Output the (x, y) coordinate of the center of the cell containing the given text.  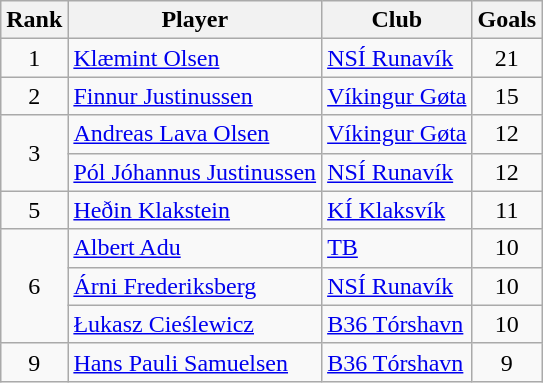
Klæmint Olsen (195, 58)
21 (507, 58)
Andreas Lava Olsen (195, 134)
11 (507, 210)
Hans Pauli Samuelsen (195, 362)
15 (507, 96)
Goals (507, 20)
Łukasz Cieślewicz (195, 324)
2 (34, 96)
Pól Jóhannus Justinussen (195, 172)
5 (34, 210)
Player (195, 20)
6 (34, 286)
Club (397, 20)
Finnur Justinussen (195, 96)
3 (34, 153)
TB (397, 248)
Árni Frederiksberg (195, 286)
1 (34, 58)
Heðin Klakstein (195, 210)
Rank (34, 20)
KÍ Klaksvík (397, 210)
Albert Adu (195, 248)
